Find where the given text appears and provide that cell's center as [x, y] coordinate. 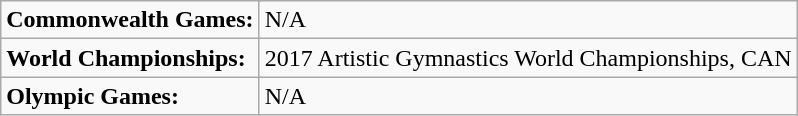
2017 Artistic Gymnastics World Championships, CAN [528, 58]
Olympic Games: [130, 96]
Commonwealth Games: [130, 20]
World Championships: [130, 58]
